Locate the cell with the specified text and output its (x, y) center coordinate. 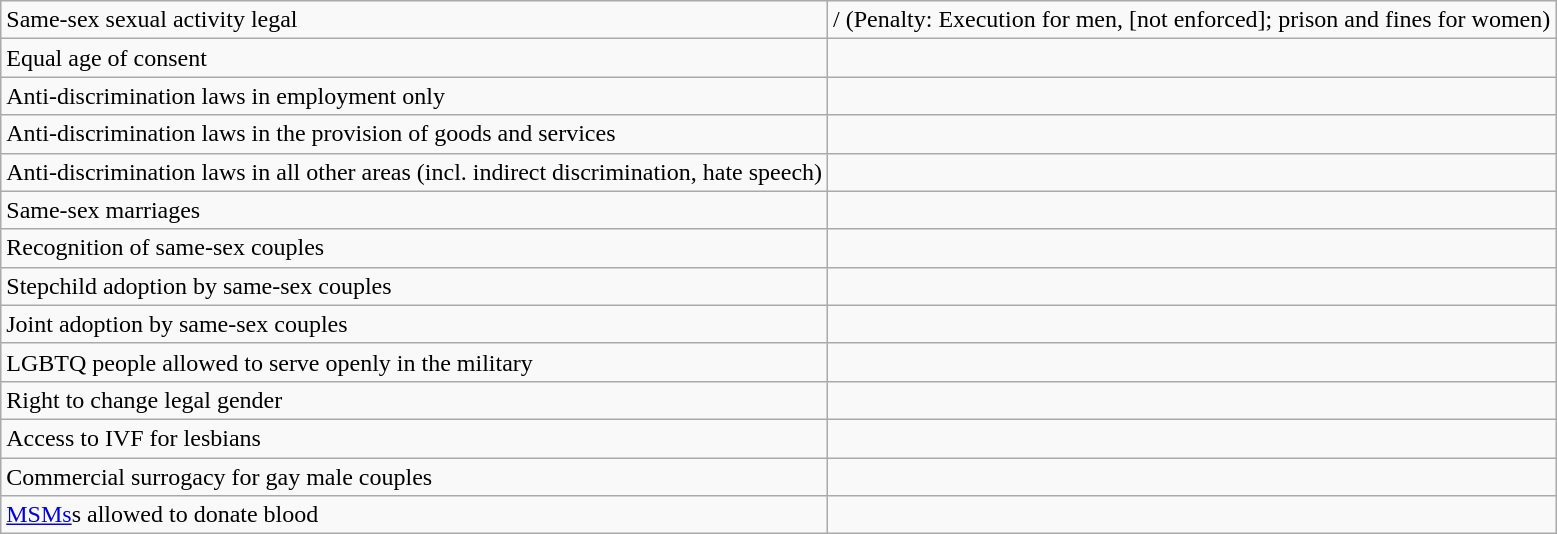
Recognition of same-sex couples (414, 248)
Joint adoption by same-sex couples (414, 324)
/ (Penalty: Execution for men, [not enforced]; prison and fines for women) (1192, 20)
Same-sex sexual activity legal (414, 20)
MSMss allowed to donate blood (414, 515)
Equal age of consent (414, 58)
Anti-discrimination laws in the provision of goods and services (414, 134)
LGBTQ people allowed to serve openly in the military (414, 362)
Access to IVF for lesbians (414, 438)
Anti-discrimination laws in employment only (414, 96)
Commercial surrogacy for gay male couples (414, 477)
Right to change legal gender (414, 400)
Same-sex marriages (414, 210)
Anti-discrimination laws in all other areas (incl. indirect discrimination, hate speech) (414, 172)
Stepchild adoption by same-sex couples (414, 286)
